Find where the given text appears and provide that cell's center as (X, Y) coordinate. 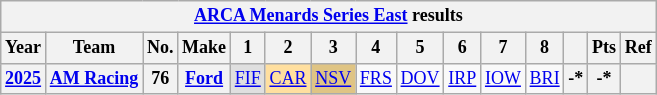
2025 (24, 78)
IOW (504, 78)
Pts (604, 48)
NSV (334, 78)
6 (462, 48)
Ref (638, 48)
2 (288, 48)
AM Racing (94, 78)
No. (160, 48)
7 (504, 48)
3 (334, 48)
Year (24, 48)
4 (376, 48)
CAR (288, 78)
5 (420, 48)
FIF (248, 78)
ARCA Menards Series East results (328, 16)
BRI (544, 78)
Team (94, 48)
Ford (204, 78)
1 (248, 48)
8 (544, 48)
DOV (420, 78)
IRP (462, 78)
76 (160, 78)
Make (204, 48)
FRS (376, 78)
